Return the [X, Y] coordinate for the center point of the cell that contains the specified text.  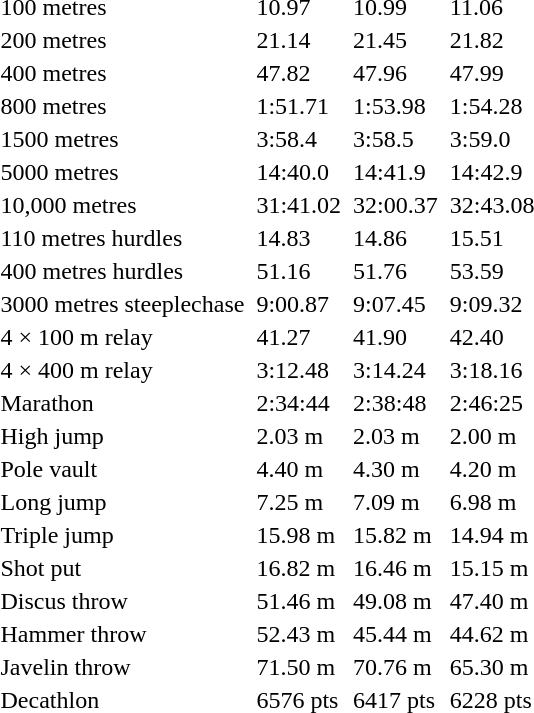
2:34:44 [299, 403]
41.27 [299, 337]
14:41.9 [396, 172]
7.25 m [299, 502]
2:38:48 [396, 403]
21.14 [299, 40]
21.45 [396, 40]
15.98 m [299, 535]
3:58.5 [396, 139]
47.82 [299, 73]
1:53.98 [396, 106]
70.76 m [396, 667]
4.30 m [396, 469]
41.90 [396, 337]
51.16 [299, 271]
32:00.37 [396, 205]
3:14.24 [396, 370]
52.43 m [299, 634]
14.83 [299, 238]
45.44 m [396, 634]
1:51.71 [299, 106]
16.46 m [396, 568]
51.46 m [299, 601]
14.86 [396, 238]
15.82 m [396, 535]
4.40 m [299, 469]
71.50 m [299, 667]
31:41.02 [299, 205]
3:12.48 [299, 370]
49.08 m [396, 601]
47.96 [396, 73]
9:00.87 [299, 304]
9:07.45 [396, 304]
3:58.4 [299, 139]
51.76 [396, 271]
7.09 m [396, 502]
14:40.0 [299, 172]
16.82 m [299, 568]
